Extract the (x, y) coordinate from the center of the cell holding the provided text.  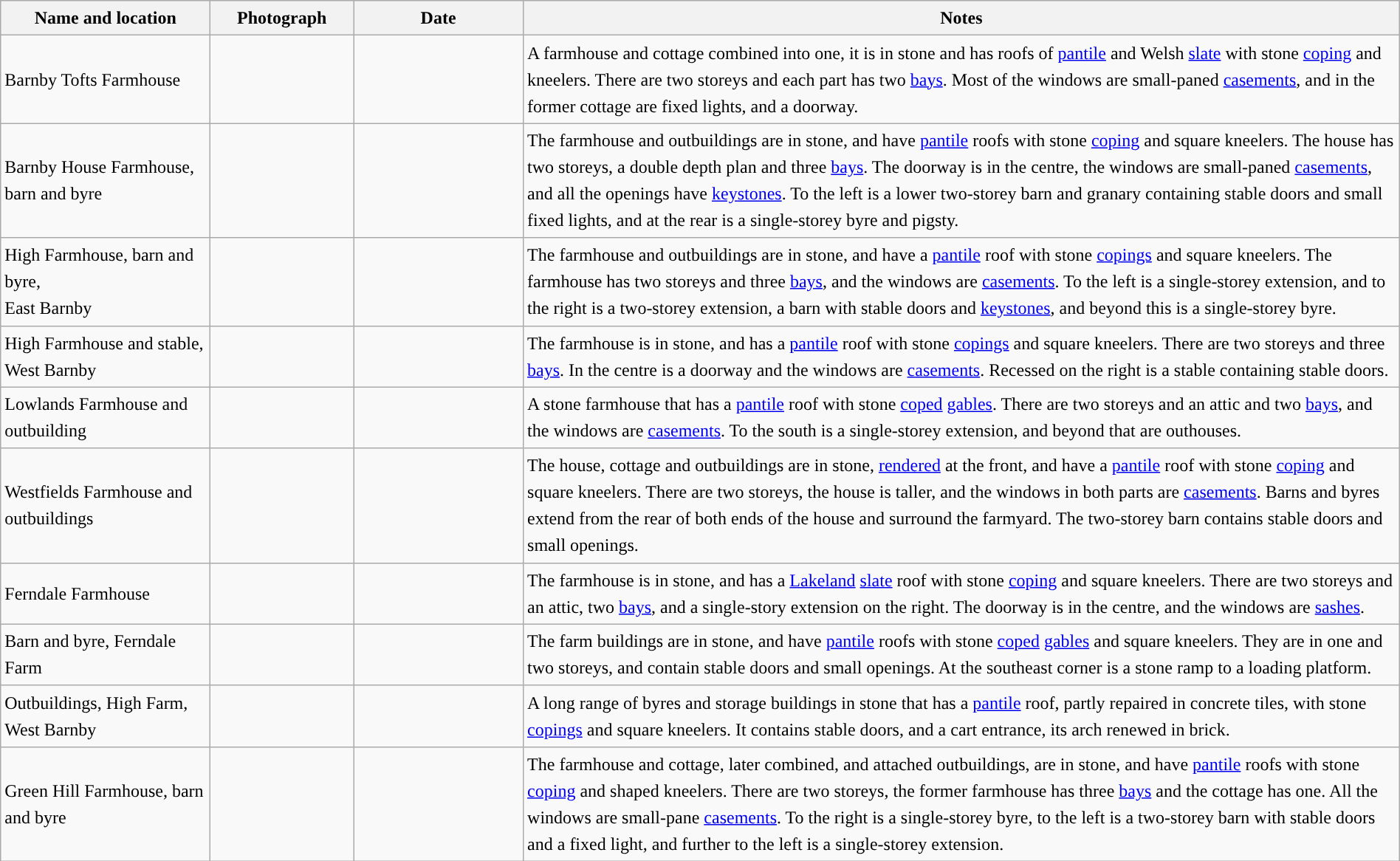
Barnby Tofts Farmhouse (106, 80)
High Farmhouse and stable,West Barnby (106, 356)
Outbuildings, High Farm, West Barnby (106, 716)
Notes (961, 18)
Photograph (282, 18)
Barn and byre, Ferndale Farm (106, 654)
Date (439, 18)
Westfields Farmhouse and outbuildings (106, 505)
High Farmhouse, barn and byre,East Barnby (106, 282)
Barnby House Farmhouse, barn and byre (106, 180)
Ferndale Farmhouse (106, 594)
Lowlands Farmhouse and outbuilding (106, 418)
Green Hill Farmhouse, barn and byre (106, 803)
Name and location (106, 18)
